Scan for the cell matching the given text and deliver its (x, y) coordinate at center. 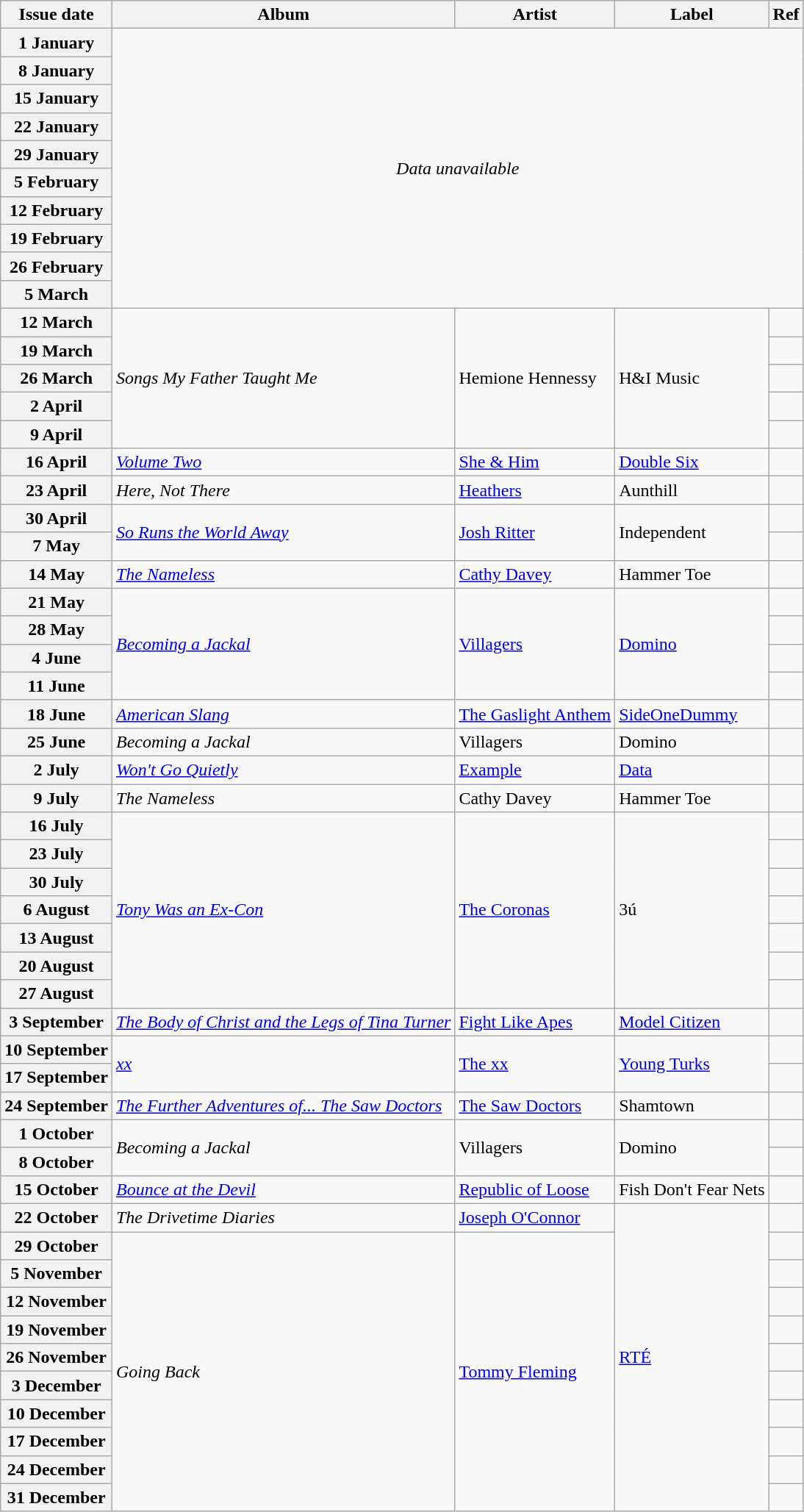
21 May (57, 602)
30 April (57, 518)
American Slang (283, 714)
6 August (57, 910)
9 July (57, 798)
Data unavailable (457, 169)
19 February (57, 238)
29 January (57, 154)
12 February (57, 210)
16 July (57, 826)
26 February (57, 266)
Album (283, 15)
Double Six (692, 462)
Tommy Fleming (535, 1372)
Ref (786, 15)
3 September (57, 1022)
15 January (57, 98)
3ú (692, 910)
5 November (57, 1274)
Tony Was an Ex-Con (283, 910)
Heathers (535, 490)
8 October (57, 1161)
The Drivetime Diaries (283, 1217)
4 June (57, 658)
The Saw Doctors (535, 1106)
Won't Go Quietly (283, 770)
1 January (57, 43)
Aunthill (692, 490)
2 July (57, 770)
15 October (57, 1189)
2 April (57, 406)
Fight Like Apes (535, 1022)
So Runs the World Away (283, 532)
8 January (57, 71)
25 June (57, 742)
Label (692, 15)
Young Turks (692, 1064)
Going Back (283, 1372)
28 May (57, 630)
Artist (535, 15)
16 April (57, 462)
14 May (57, 574)
10 December (57, 1414)
11 June (57, 686)
Here, Not There (283, 490)
22 January (57, 126)
xx (283, 1064)
3 December (57, 1386)
She & Him (535, 462)
Fish Don't Fear Nets (692, 1189)
7 May (57, 546)
Independent (692, 532)
26 March (57, 379)
Josh Ritter (535, 532)
30 July (57, 882)
27 August (57, 994)
19 March (57, 351)
24 December (57, 1469)
Songs My Father Taught Me (283, 378)
1 October (57, 1133)
23 July (57, 854)
5 February (57, 182)
Data (692, 770)
H&I Music (692, 378)
SideOneDummy (692, 714)
Issue date (57, 15)
The xx (535, 1064)
Example (535, 770)
10 September (57, 1050)
The Further Adventures of... The Saw Doctors (283, 1106)
18 June (57, 714)
19 November (57, 1330)
12 November (57, 1302)
Bounce at the Devil (283, 1189)
RTÉ (692, 1357)
The Coronas (535, 910)
5 March (57, 294)
Shamtown (692, 1106)
9 April (57, 434)
20 August (57, 966)
12 March (57, 322)
17 September (57, 1078)
Model Citizen (692, 1022)
Republic of Loose (535, 1189)
31 December (57, 1497)
13 August (57, 938)
The Gaslight Anthem (535, 714)
23 April (57, 490)
17 December (57, 1441)
24 September (57, 1106)
Hemione Hennessy (535, 378)
Volume Two (283, 462)
The Body of Christ and the Legs of Tina Turner (283, 1022)
26 November (57, 1358)
22 October (57, 1217)
29 October (57, 1246)
Joseph O'Connor (535, 1217)
